Capture the cell that displays the provided text and extract its [x, y] central coordinate. 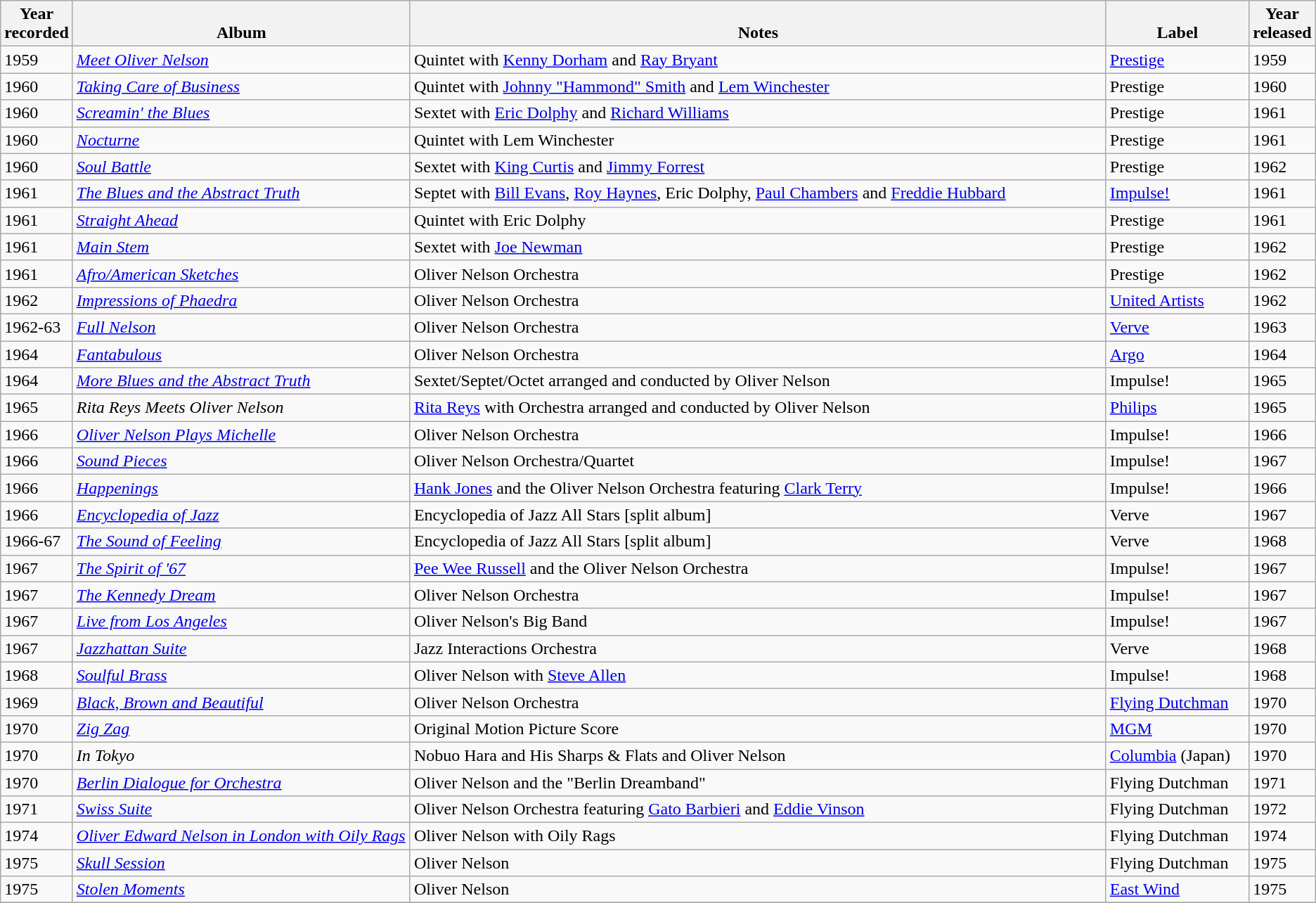
Sextet with King Curtis and Jimmy Forrest [758, 167]
1962-63 [37, 327]
Rita Reys Meets Oliver Nelson [241, 408]
Oliver Nelson's Big Band [758, 622]
Oliver Nelson and the "Berlin Dreamband" [758, 783]
Oliver Nelson with Oily Rags [758, 836]
Fantabulous [241, 354]
1972 [1282, 809]
Sextet with Eric Dolphy and Richard Williams [758, 113]
Nocturne [241, 140]
Septet with Bill Evans, Roy Haynes, Eric Dolphy, Paul Chambers and Freddie Hubbard [758, 193]
Live from Los Angeles [241, 622]
Label [1177, 24]
Oliver Edward Nelson in London with Oily Rags [241, 836]
Black, Brown and Beautiful [241, 702]
Sound Pieces [241, 461]
Happenings [241, 488]
1966-67 [37, 542]
More Blues and the Abstract Truth [241, 381]
Original Motion Picture Score [758, 729]
Year recorded [37, 24]
Straight Ahead [241, 220]
Year released [1282, 24]
Columbia (Japan) [1177, 755]
1969 [37, 702]
Berlin Dialogue for Orchestra [241, 783]
East Wind [1177, 890]
Swiss Suite [241, 809]
Quintet with Eric Dolphy [758, 220]
Oliver Nelson Orchestra featuring Gato Barbieri and Eddie Vinson [758, 809]
Sextet/Septet/Octet arranged and conducted by Oliver Nelson [758, 381]
Oliver Nelson with Steve Allen [758, 675]
Soul Battle [241, 167]
Meet Oliver Nelson [241, 60]
United Artists [1177, 300]
Oliver Nelson Plays Michelle [241, 435]
Taking Care of Business [241, 87]
Quintet with Kenny Dorham and Ray Bryant [758, 60]
Album [241, 24]
The Spirit of '67 [241, 568]
Sextet with Joe Newman [758, 247]
Pee Wee Russell and the Oliver Nelson Orchestra [758, 568]
Jazzhattan Suite [241, 648]
The Blues and the Abstract Truth [241, 193]
The Sound of Feeling [241, 542]
Full Nelson [241, 327]
MGM [1177, 729]
Oliver Nelson Orchestra/Quartet [758, 461]
Encyclopedia of Jazz [241, 515]
Impressions of Phaedra [241, 300]
Zig Zag [241, 729]
Hank Jones and the Oliver Nelson Orchestra featuring Clark Terry [758, 488]
Philips [1177, 408]
1963 [1282, 327]
Quintet with Lem Winchester [758, 140]
Soulful Brass [241, 675]
In Tokyo [241, 755]
Rita Reys with Orchestra arranged and conducted by Oliver Nelson [758, 408]
Main Stem [241, 247]
Afro/American Sketches [241, 274]
Quintet with Johnny "Hammond" Smith and Lem Winchester [758, 87]
Argo [1177, 354]
Skull Session [241, 863]
Stolen Moments [241, 890]
Notes [758, 24]
Screamin' the Blues [241, 113]
Nobuo Hara and His Sharps & Flats and Oliver Nelson [758, 755]
Jazz Interactions Orchestra [758, 648]
The Kennedy Dream [241, 595]
